For the text-containing cell, return its midpoint in (X, Y) coordinate format. 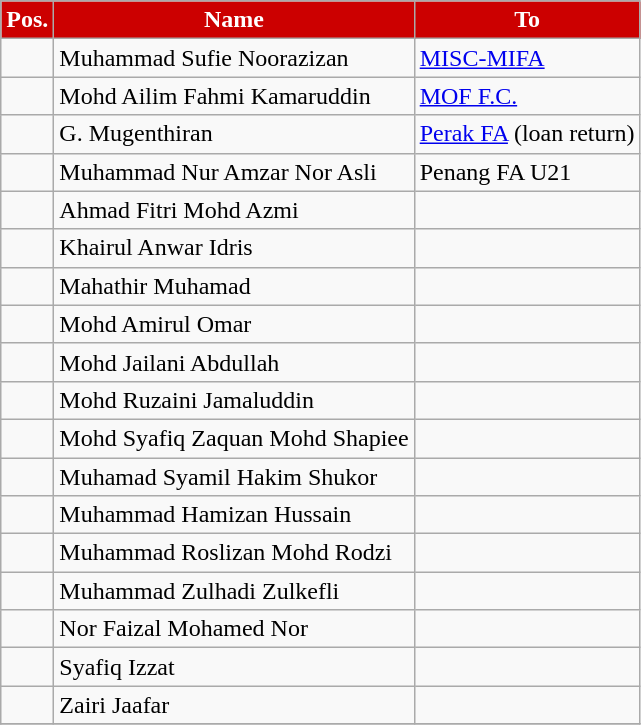
Mohd Syafiq Zaquan Mohd Shapiee (234, 438)
Muhammad Hamizan Hussain (234, 515)
Muhammad Nur Amzar Nor Asli (234, 172)
MOF F.C. (527, 96)
Mohd Ailim Fahmi Kamaruddin (234, 96)
MISC-MIFA (527, 58)
Pos. (28, 20)
Mohd Ruzaini Jamaluddin (234, 400)
Mohd Jailani Abdullah (234, 362)
Penang FA U21 (527, 172)
Nor Faizal Mohamed Nor (234, 629)
Zairi Jaafar (234, 705)
G. Mugenthiran (234, 134)
Muhammad Roslizan Mohd Rodzi (234, 553)
Muhammad Sufie Noorazizan (234, 58)
Mahathir Muhamad (234, 286)
To (527, 20)
Syafiq Izzat (234, 667)
Muhamad Syamil Hakim Shukor (234, 477)
Mohd Amirul Omar (234, 324)
Ahmad Fitri Mohd Azmi (234, 210)
Khairul Anwar Idris (234, 248)
Perak FA (loan return) (527, 134)
Muhammad Zulhadi Zulkefli (234, 591)
Name (234, 20)
